Identify which cell holds the provided text, then report its [X, Y] central coordinate. 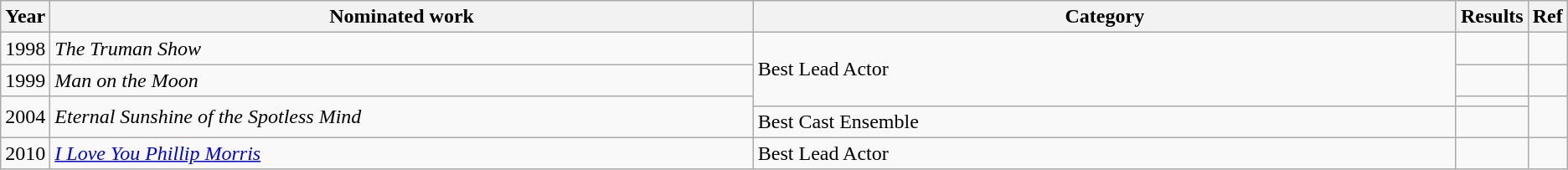
2004 [25, 117]
Man on the Moon [402, 80]
Category [1104, 17]
Year [25, 17]
Best Cast Ensemble [1104, 121]
2010 [25, 153]
The Truman Show [402, 49]
Nominated work [402, 17]
Ref [1548, 17]
Results [1492, 17]
Eternal Sunshine of the Spotless Mind [402, 117]
1998 [25, 49]
I Love You Phillip Morris [402, 153]
1999 [25, 80]
